Pinpoint the cell where the given text exists, returning its [x, y] midpoint coordinate. 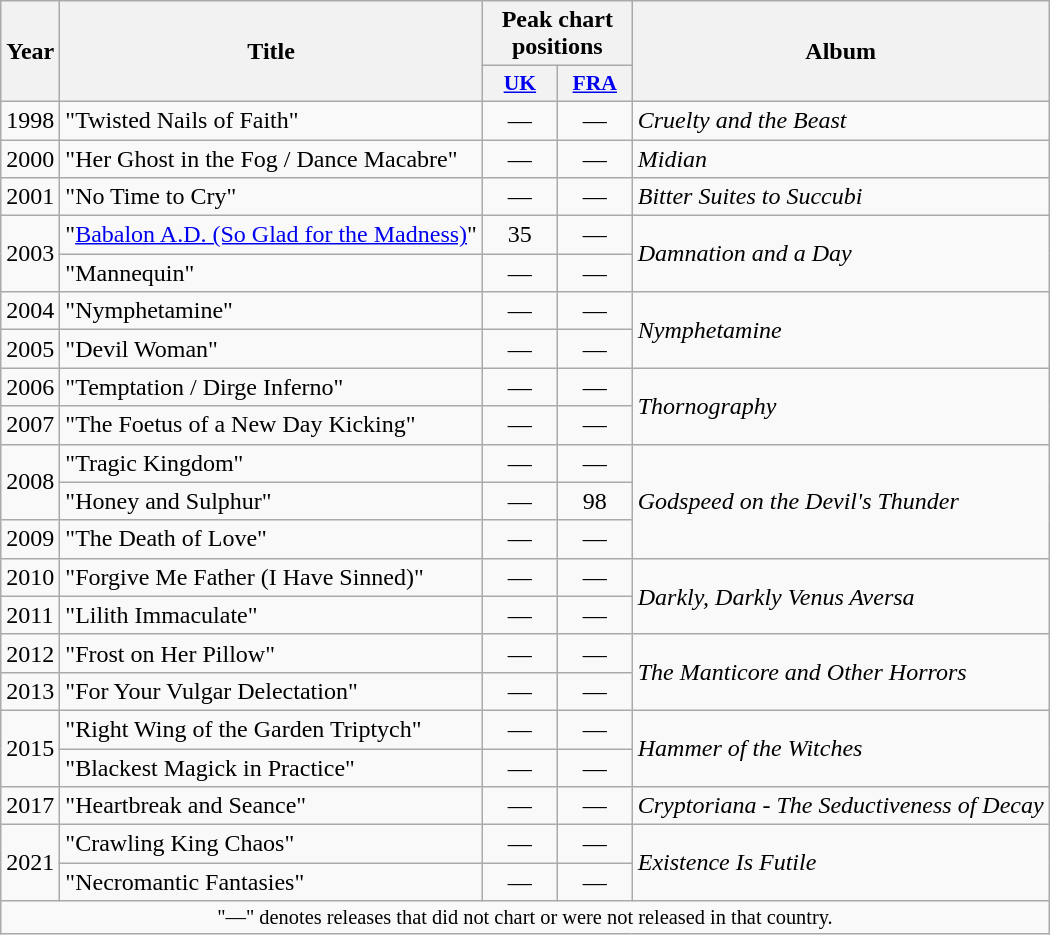
"Tragic Kingdom" [272, 463]
FRA [594, 84]
Thornography [840, 406]
"Nymphetamine" [272, 311]
Godspeed on the Devil's Thunder [840, 501]
"Her Ghost in the Fog / Dance Macabre" [272, 159]
Existence Is Futile [840, 863]
2003 [30, 254]
Title [272, 52]
"Right Wing of the Garden Triptych" [272, 729]
Darkly, Darkly Venus Aversa [840, 596]
"Blackest Magick in Practice" [272, 767]
"Crawling King Chaos" [272, 844]
2015 [30, 748]
"Devil Woman" [272, 349]
"Honey and Sulphur" [272, 501]
2008 [30, 482]
2012 [30, 653]
Midian [840, 159]
2010 [30, 577]
"Temptation / Dirge Inferno" [272, 387]
2021 [30, 863]
Album [840, 52]
"Heartbreak and Seance" [272, 806]
2004 [30, 311]
Hammer of the Witches [840, 748]
2013 [30, 691]
"Twisted Nails of Faith" [272, 120]
2005 [30, 349]
Cryptoriana - The Seductiveness of Decay [840, 806]
2009 [30, 539]
"No Time to Cry" [272, 197]
"Frost on Her Pillow" [272, 653]
"Forgive Me Father (I Have Sinned)" [272, 577]
The Manticore and Other Horrors [840, 672]
2006 [30, 387]
"Babalon A.D. (So Glad for the Madness)" [272, 235]
2001 [30, 197]
"The Foetus of a New Day Kicking" [272, 425]
"For Your Vulgar Delectation" [272, 691]
Cruelty and the Beast [840, 120]
Peak chart positions [557, 34]
1998 [30, 120]
"Lilith Immaculate" [272, 615]
98 [594, 501]
Damnation and a Day [840, 254]
"Mannequin" [272, 273]
"—" denotes releases that did not chart or were not released in that country. [525, 918]
2011 [30, 615]
35 [520, 235]
"Necromantic Fantasies" [272, 882]
Year [30, 52]
2007 [30, 425]
UK [520, 84]
2000 [30, 159]
2017 [30, 806]
Nymphetamine [840, 330]
"The Death of Love" [272, 539]
Bitter Suites to Succubi [840, 197]
